Pinpoint the cell where the given text exists, returning its [x, y] midpoint coordinate. 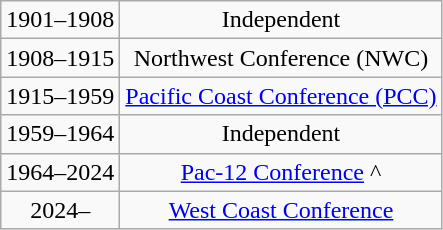
1901–1908 [60, 20]
Pac-12 Conference ^ [281, 172]
2024– [60, 210]
1964–2024 [60, 172]
West Coast Conference [281, 210]
1915–1959 [60, 96]
Pacific Coast Conference (PCC) [281, 96]
1908–1915 [60, 58]
1959–1964 [60, 134]
Northwest Conference (NWC) [281, 58]
